Return the (X, Y) coordinate for the center point of the cell that contains the specified text.  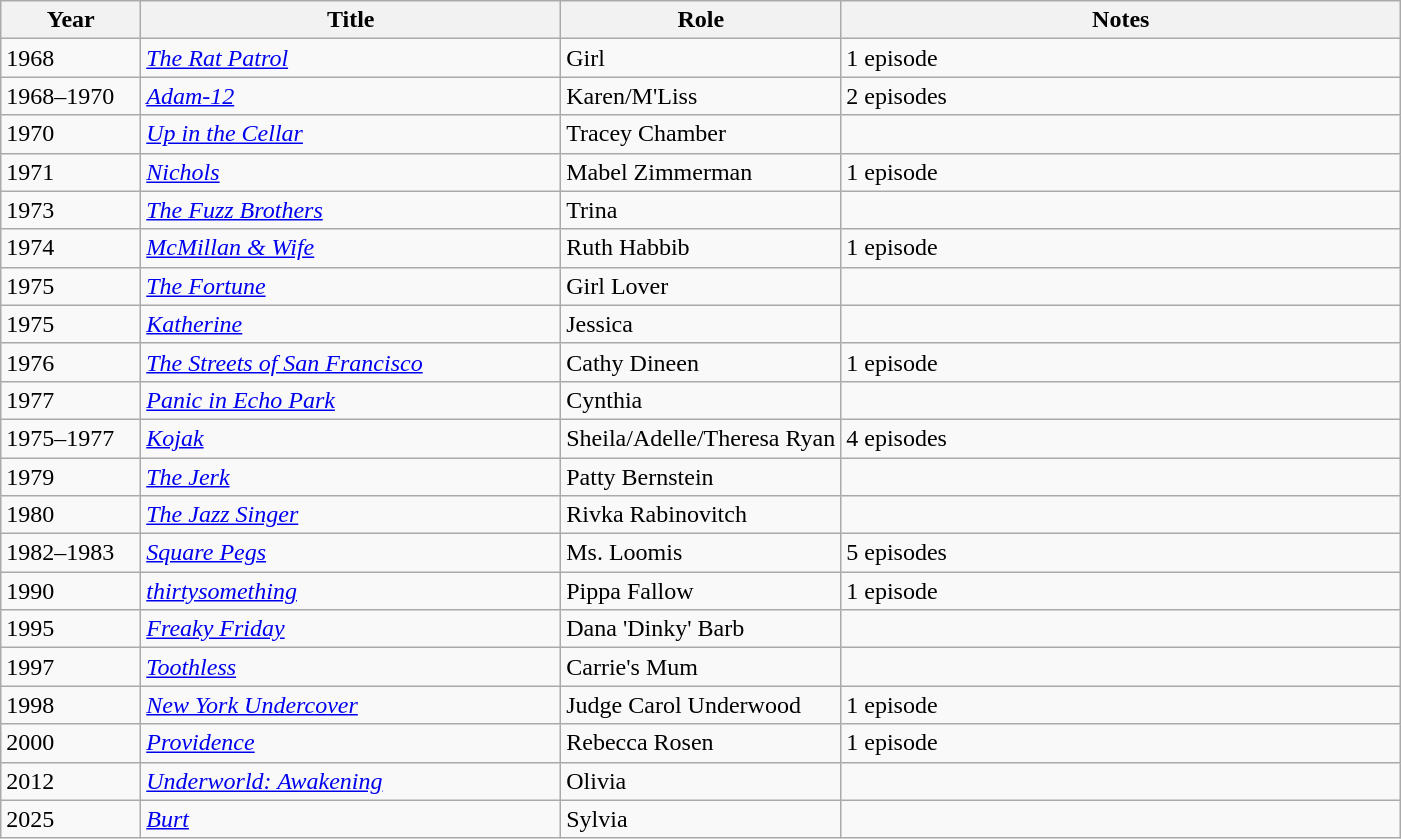
2000 (71, 743)
Carrie's Mum (701, 667)
Karen/M'Liss (701, 96)
1973 (71, 210)
The Fuzz Brothers (351, 210)
Square Pegs (351, 553)
Title (351, 20)
Mabel Zimmerman (701, 172)
Cathy Dineen (701, 362)
Pippa Fallow (701, 591)
1975–1977 (71, 438)
Role (701, 20)
Providence (351, 743)
Rebecca Rosen (701, 743)
1968 (71, 58)
1977 (71, 400)
Panic in Echo Park (351, 400)
Kojak (351, 438)
Rivka Rabinovitch (701, 515)
1970 (71, 134)
Sheila/Adelle/Theresa Ryan (701, 438)
1979 (71, 477)
Ms. Loomis (701, 553)
Ruth Habbib (701, 248)
1968–1970 (71, 96)
thirtysomething (351, 591)
Notes (1121, 20)
1998 (71, 705)
New York Undercover (351, 705)
1971 (71, 172)
Burt (351, 819)
1995 (71, 629)
1980 (71, 515)
Adam-12 (351, 96)
Trina (701, 210)
Sylvia (701, 819)
2012 (71, 781)
The Jerk (351, 477)
1997 (71, 667)
Girl Lover (701, 286)
Girl (701, 58)
Judge Carol Underwood (701, 705)
4 episodes (1121, 438)
The Fortune (351, 286)
The Jazz Singer (351, 515)
1974 (71, 248)
5 episodes (1121, 553)
1982–1983 (71, 553)
Freaky Friday (351, 629)
Underworld: Awakening (351, 781)
The Rat Patrol (351, 58)
Jessica (701, 324)
2 episodes (1121, 96)
Cynthia (701, 400)
Up in the Cellar (351, 134)
Toothless (351, 667)
McMillan & Wife (351, 248)
Dana 'Dinky' Barb (701, 629)
Nichols (351, 172)
1976 (71, 362)
The Streets of San Francisco (351, 362)
Tracey Chamber (701, 134)
Patty Bernstein (701, 477)
Katherine (351, 324)
2025 (71, 819)
Year (71, 20)
Olivia (701, 781)
1990 (71, 591)
